Provide the (x, y) coordinate of the cell's center where the given text is located.  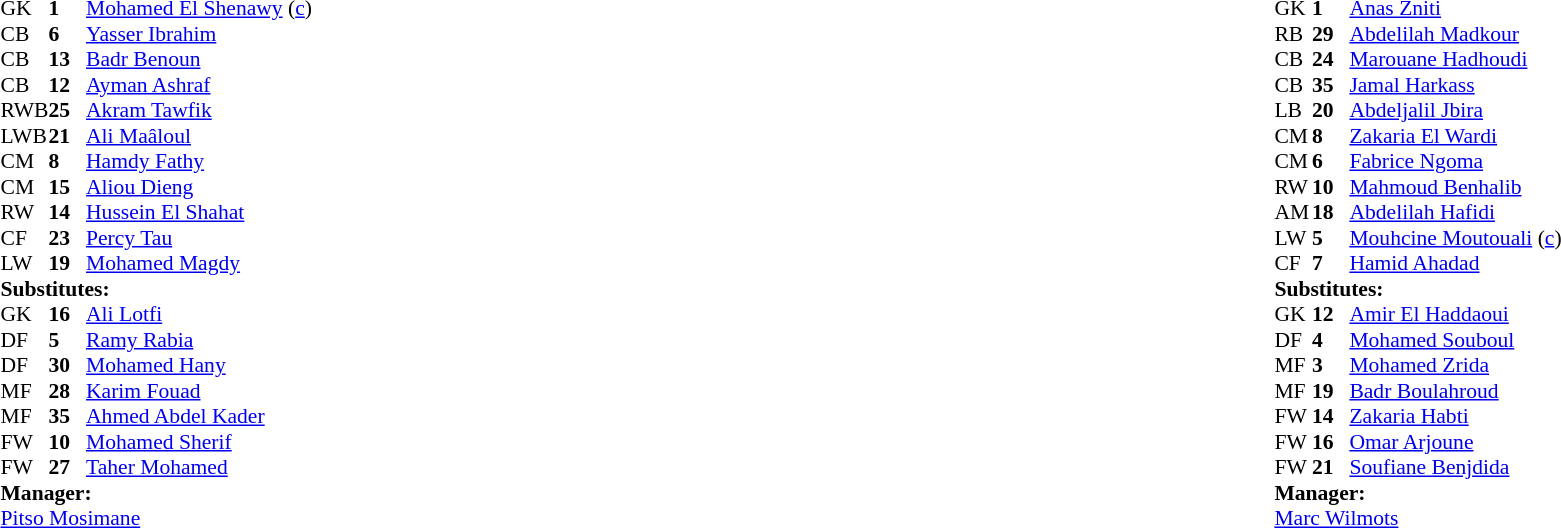
18 (1331, 213)
Mohamed Magdy (199, 263)
29 (1331, 34)
AM (1293, 213)
15 (67, 187)
Ayman Ashraf (199, 85)
Hussein El Shahat (199, 213)
LWB (24, 136)
Ali Lotfi (199, 315)
Zakaria El Wardi (1455, 136)
25 (67, 111)
Yasser Ibrahim (199, 34)
Soufiane Benjdida (1455, 467)
Fabrice Ngoma (1455, 161)
Abdeljalil Jbira (1455, 111)
Ramy Rabia (199, 340)
Abdelilah Hafidi (1455, 213)
3 (1331, 365)
LB (1293, 111)
Badr Boulahroud (1455, 391)
Jamal Harkass (1455, 85)
Badr Benoun (199, 59)
23 (67, 238)
Percy Tau (199, 238)
Karim Fouad (199, 391)
RWB (24, 111)
7 (1331, 263)
Mohamed Hany (199, 365)
Ahmed Abdel Kader (199, 417)
Abdelilah Madkour (1455, 34)
Taher Mohamed (199, 467)
Zakaria Habti (1455, 417)
28 (67, 391)
Mahmoud Benhalib (1455, 187)
30 (67, 365)
Omar Arjoune (1455, 442)
Akram Tawfik (199, 111)
Ali Maâloul (199, 136)
Mohamed Zrida (1455, 365)
24 (1331, 59)
27 (67, 467)
Mohamed Sherif (199, 442)
20 (1331, 111)
4 (1331, 340)
Amir El Haddaoui (1455, 315)
Hamid Ahadad (1455, 263)
Mouhcine Moutouali (c) (1455, 238)
Hamdy Fathy (199, 161)
RB (1293, 34)
Aliou Dieng (199, 187)
13 (67, 59)
Marouane Hadhoudi (1455, 59)
Mohamed Souboul (1455, 340)
